Search for the cell housing the specified text and yield its (x, y) center coordinate. 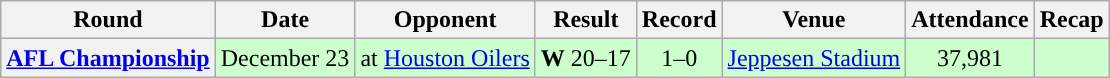
Record (679, 20)
1–0 (679, 58)
Date (285, 20)
December 23 (285, 58)
at Houston Oilers (445, 58)
Round (108, 20)
37,981 (970, 58)
Recap (1072, 20)
Attendance (970, 20)
Jeppesen Stadium (814, 58)
Venue (814, 20)
W 20–17 (586, 58)
Result (586, 20)
Opponent (445, 20)
AFL Championship (108, 58)
